Scan for the cell matching the given text and deliver its [x, y] coordinate at center. 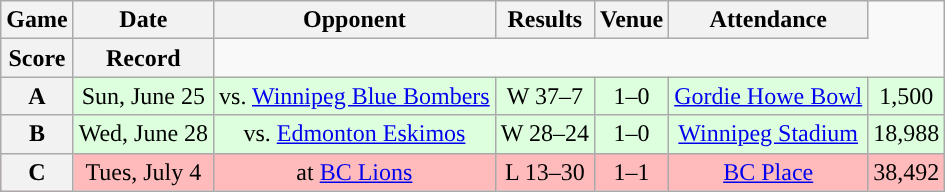
BC Place [768, 172]
Wed, June 28 [143, 134]
Opponent [355, 20]
Tues, July 4 [143, 172]
Attendance [768, 20]
B [37, 134]
at BC Lions [355, 172]
Gordie Howe Bowl [768, 96]
Winnipeg Stadium [768, 134]
Sun, June 25 [143, 96]
Venue [631, 20]
W 28–24 [544, 134]
A [37, 96]
1–1 [631, 172]
W 37–7 [544, 96]
Score [37, 58]
C [37, 172]
L 13–30 [544, 172]
Record [143, 58]
Game [37, 20]
38,492 [906, 172]
vs. Winnipeg Blue Bombers [355, 96]
Date [143, 20]
vs. Edmonton Eskimos [355, 134]
1,500 [906, 96]
Results [544, 20]
18,988 [906, 134]
